Detect which cell encompasses the target text, then output its [x, y] center coordinate. 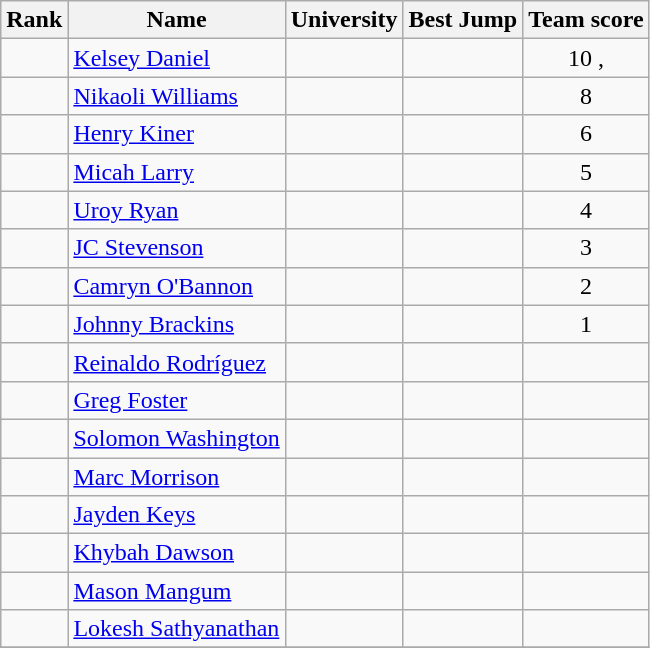
Marc Morrison [176, 477]
Kelsey Daniel [176, 58]
2 [586, 286]
Henry Kiner [176, 134]
Camryn O'Bannon [176, 286]
Solomon Washington [176, 438]
Nikaoli Williams [176, 96]
University [344, 20]
Reinaldo Rodríguez [176, 362]
Rank [34, 20]
Johnny Brackins [176, 324]
Team score [586, 20]
Khybah Dawson [176, 553]
6 [586, 134]
Best Jump [463, 20]
Greg Foster [176, 400]
10 , [586, 58]
5 [586, 172]
Mason Mangum [176, 591]
Lokesh Sathyanathan [176, 629]
Jayden Keys [176, 515]
1 [586, 324]
4 [586, 210]
Name [176, 20]
3 [586, 248]
JC Stevenson [176, 248]
Uroy Ryan [176, 210]
8 [586, 96]
Micah Larry [176, 172]
